Return (x, y) of the center of cell containing provided text 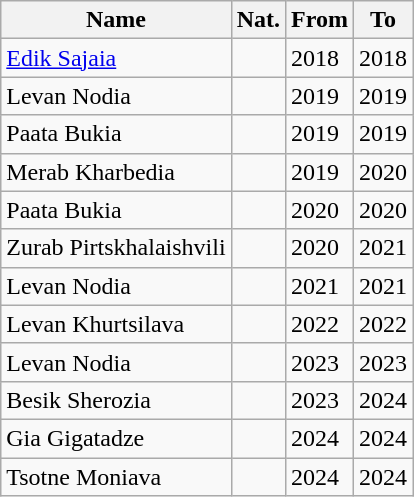
To (382, 20)
Gia Gigatadze (116, 438)
Edik Sajaia (116, 58)
Merab Kharbedia (116, 172)
Nat. (258, 20)
Levan Khurtsilava (116, 324)
Name (116, 20)
Tsotne Moniava (116, 477)
Zurab Pirtskhalaishvili (116, 248)
Besik Sherozia (116, 400)
From (320, 20)
